Return the [x, y] coordinate for the center point of the cell that contains the specified text.  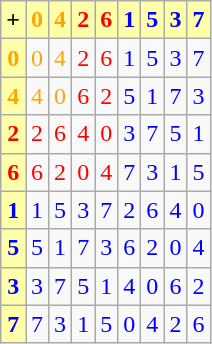
+ [14, 20]
